Identify which cell holds the provided text, then report its [X, Y] central coordinate. 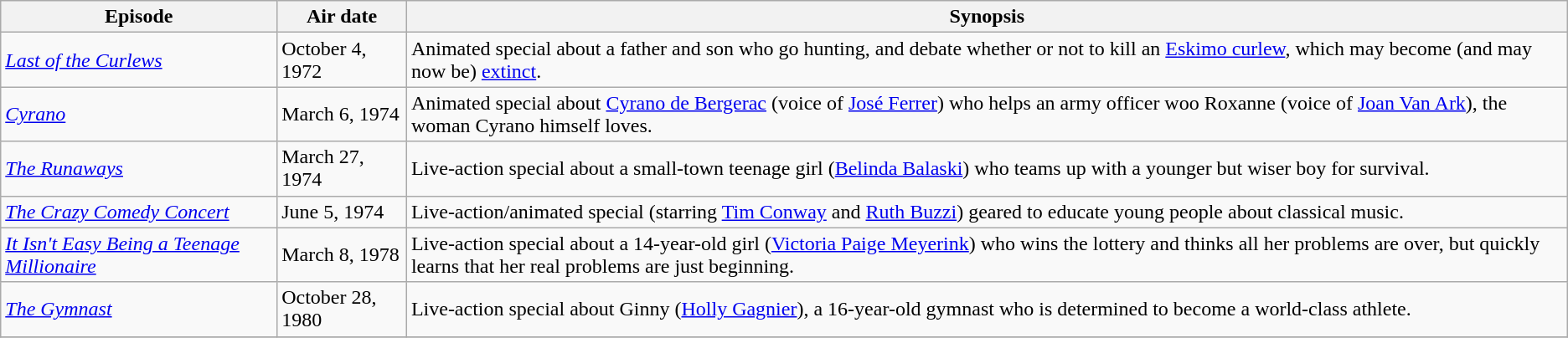
Synopsis [987, 17]
The Gymnast [139, 310]
October 28, 1980 [342, 310]
March 8, 1978 [342, 254]
March 6, 1974 [342, 114]
Air date [342, 17]
June 5, 1974 [342, 212]
March 27, 1974 [342, 169]
Cyrano [139, 114]
Live-action/animated special (starring Tim Conway and Ruth Buzzi) geared to educate young people about classical music. [987, 212]
October 4, 1972 [342, 60]
It Isn't Easy Being a Teenage Millionaire [139, 254]
The Crazy Comedy Concert [139, 212]
Live-action special about Ginny (Holly Gagnier), a 16-year-old gymnast who is determined to become a world-class athlete. [987, 310]
Episode [139, 17]
The Runaways [139, 169]
Live-action special about a small-town teenage girl (Belinda Balaski) who teams up with a younger but wiser boy for survival. [987, 169]
Last of the Curlews [139, 60]
